Output the (x, y) coordinate of the center of the cell containing the given text.  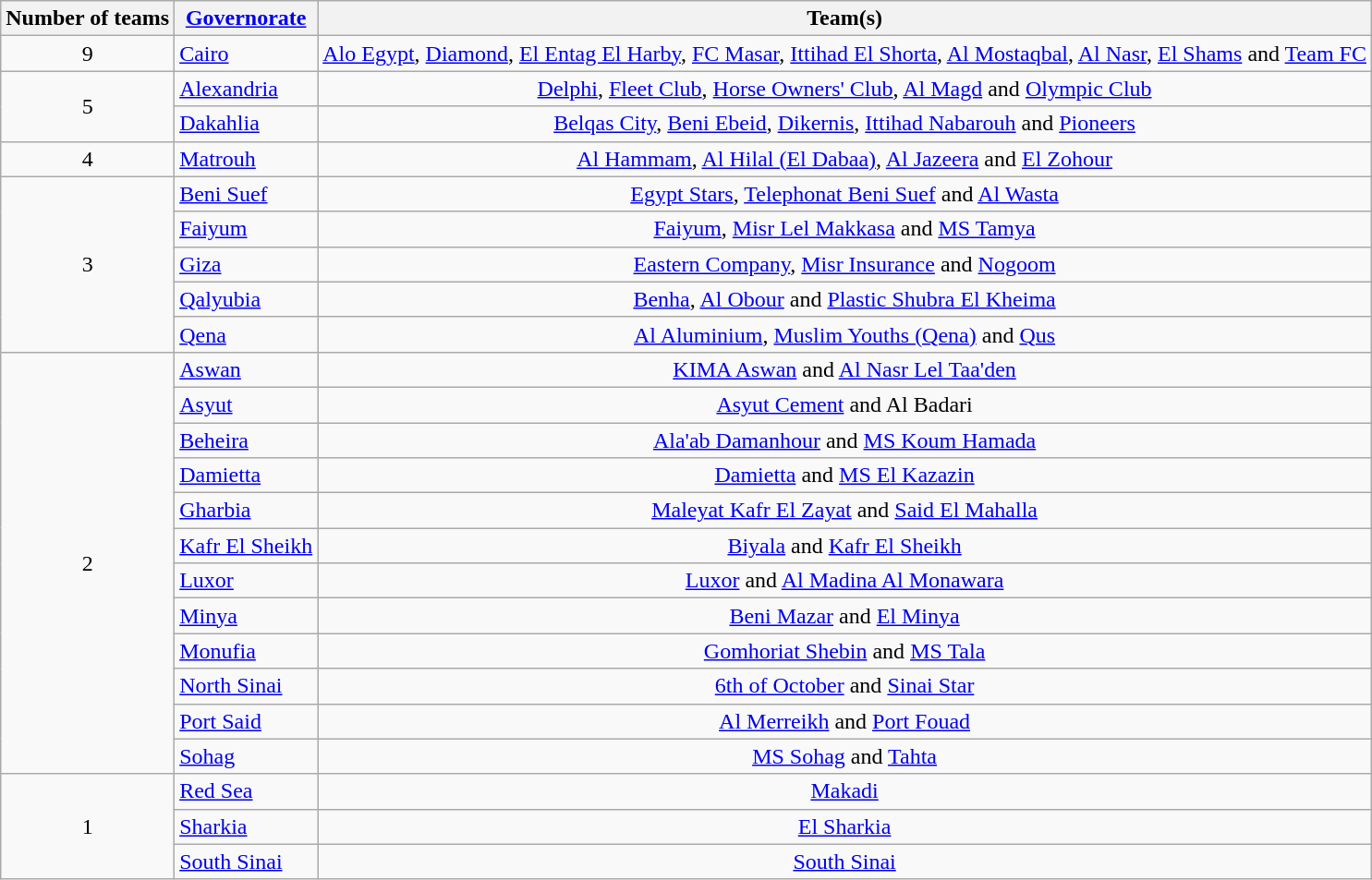
El Sharkia (844, 826)
2 (88, 563)
Monufia (246, 651)
Port Said (246, 721)
Red Sea (246, 791)
Benha, Al Obour and Plastic Shubra El Kheima (844, 299)
Beheira (246, 440)
Giza (246, 264)
North Sinai (246, 686)
Ala'ab Damanhour and MS Koum Hamada (844, 440)
Sharkia (246, 826)
Matrouh (246, 159)
Al Merreikh and Port Fouad (844, 721)
Maleyat Kafr El Zayat and Said El Mahalla (844, 511)
Al Aluminium, Muslim Youths (Qena) and Qus (844, 334)
Luxor and Al Madina Al Monawara (844, 581)
Dakahlia (246, 124)
9 (88, 54)
Delphi, Fleet Club, Horse Owners' Club, Al Magd and Olympic Club (844, 89)
Gharbia (246, 511)
1 (88, 826)
KIMA Aswan and Al Nasr Lel Taa'den (844, 369)
Belqas City, Beni Ebeid, Dikernis, Ittihad Nabarouh and Pioneers (844, 124)
6th of October and Sinai Star (844, 686)
Damietta (246, 476)
Asyut Cement and Al Badari (844, 404)
Luxor (246, 581)
Alexandria (246, 89)
MS Sohag and Tahta (844, 756)
Number of teams (88, 18)
Gomhoriat Shebin and MS Tala (844, 651)
Alo Egypt, Diamond, El Entag El Harby, FC Masar, Ittihad El Shorta, Al Mostaqbal, Al Nasr, El Shams and Team FC (844, 54)
Faiyum (246, 229)
Minya (246, 616)
5 (88, 106)
Sohag (246, 756)
Beni Suef (246, 194)
Qalyubia (246, 299)
Qena (246, 334)
Cairo (246, 54)
Eastern Company, Misr Insurance and Nogoom (844, 264)
Kafr El Sheikh (246, 546)
4 (88, 159)
Asyut (246, 404)
Beni Mazar and El Minya (844, 616)
Makadi (844, 791)
Team(s) (844, 18)
Governorate (246, 18)
Egypt Stars, Telephonat Beni Suef and Al Wasta (844, 194)
Al Hammam, Al Hilal (El Dabaa), Al Jazeera and El Zohour (844, 159)
Faiyum, Misr Lel Makkasa and MS Tamya (844, 229)
3 (88, 264)
Biyala and Kafr El Sheikh (844, 546)
Aswan (246, 369)
Damietta and MS El Kazazin (844, 476)
